Return [X, Y] of the center of cell containing provided text 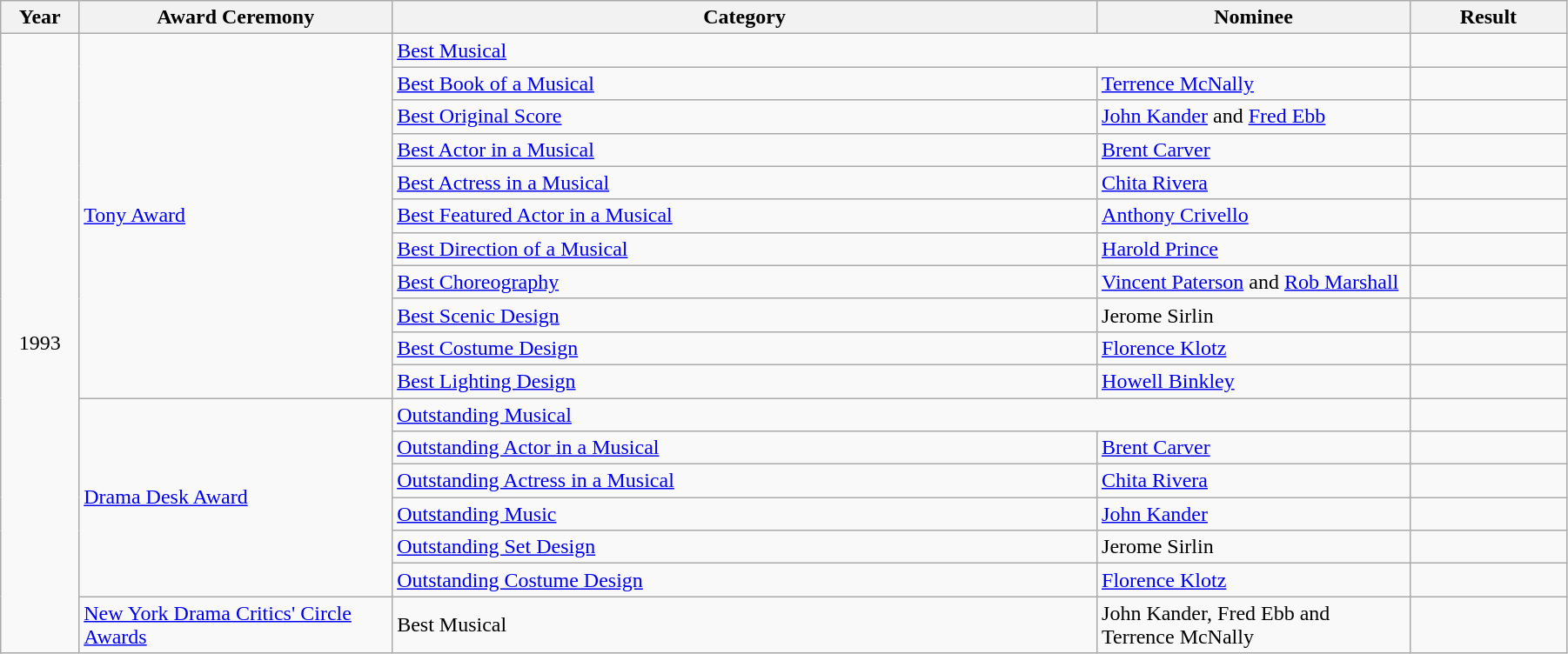
Vincent Paterson and Rob Marshall [1254, 282]
Outstanding Costume Design [745, 580]
Best Scenic Design [745, 315]
Best Original Score [745, 117]
Tony Award [236, 216]
Nominee [1254, 17]
Best Choreography [745, 282]
Best Book of a Musical [745, 83]
Result [1488, 17]
Award Ceremony [236, 17]
Outstanding Actor in a Musical [745, 448]
1993 [40, 344]
Outstanding Actress in a Musical [745, 481]
Drama Desk Award [236, 497]
Outstanding Musical [901, 415]
Terrence McNally [1254, 83]
Best Lighting Design [745, 381]
Howell Binkley [1254, 381]
Best Actor in a Musical [745, 150]
John Kander and Fred Ebb [1254, 117]
Outstanding Music [745, 514]
John Kander, Fred Ebb and Terrence McNally [1254, 624]
Best Costume Design [745, 348]
Category [745, 17]
Harold Prince [1254, 249]
Outstanding Set Design [745, 547]
John Kander [1254, 514]
New York Drama Critics' Circle Awards [236, 624]
Year [40, 17]
Best Featured Actor in a Musical [745, 216]
Best Direction of a Musical [745, 249]
Best Actress in a Musical [745, 183]
Anthony Crivello [1254, 216]
